Provide the [X, Y] coordinate of the cell's center where the given text is located.  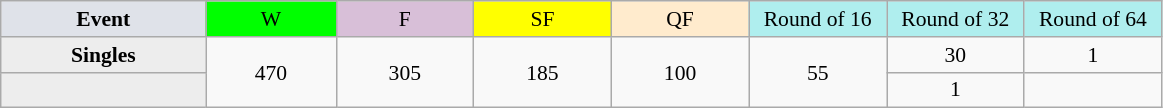
F [405, 19]
185 [543, 72]
55 [818, 72]
305 [405, 72]
QF [680, 19]
Round of 32 [955, 19]
SF [543, 19]
W [271, 19]
100 [680, 72]
Round of 64 [1093, 19]
Round of 16 [818, 19]
470 [271, 72]
Singles [104, 55]
30 [955, 55]
Event [104, 19]
